Return the [X, Y] coordinate for the center point of the cell that contains the specified text.  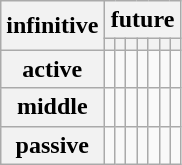
future [142, 20]
middle [52, 107]
passive [52, 145]
infinitive [52, 26]
active [52, 69]
